Return the (x, y) coordinate for the center point of the cell that contains the specified text.  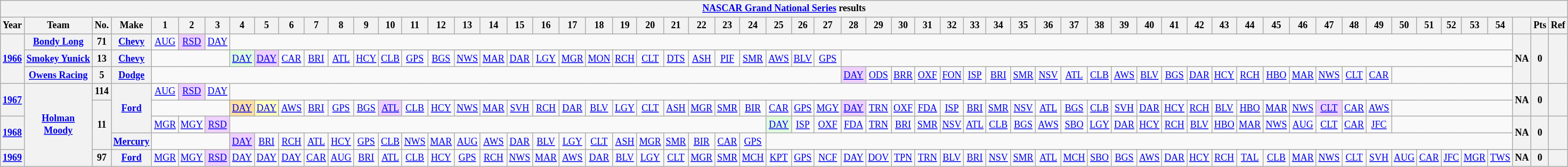
Ref (1558, 26)
44 (1250, 26)
50 (1404, 26)
46 (1303, 26)
3 (217, 26)
PIF (728, 59)
49 (1379, 26)
Mercury (131, 141)
34 (998, 26)
25 (779, 26)
2 (192, 26)
8 (341, 26)
4 (242, 26)
TAL (1250, 157)
16 (546, 26)
38 (1100, 26)
6 (291, 26)
TPN (904, 157)
Year (13, 26)
30 (904, 26)
18 (599, 26)
10 (391, 26)
35 (1023, 26)
12 (441, 26)
NASCAR Grand National Series results (784, 9)
17 (572, 26)
19 (625, 26)
43 (1224, 26)
Dodge (131, 74)
71 (101, 41)
14 (493, 26)
51 (1429, 26)
54 (1500, 26)
45 (1277, 26)
NCF (828, 157)
Holman Moody (58, 125)
22 (702, 26)
Team (58, 26)
DOV (879, 157)
32 (952, 26)
97 (101, 157)
1967 (13, 100)
1969 (13, 157)
KPT (779, 157)
Pts (1540, 26)
29 (879, 26)
42 (1200, 26)
53 (1475, 26)
MON (599, 59)
20 (650, 26)
1 (165, 26)
FON (952, 74)
28 (854, 26)
Owens Racing (58, 74)
1966 (13, 59)
36 (1049, 26)
9 (367, 26)
40 (1150, 26)
21 (676, 26)
24 (753, 26)
7 (316, 26)
BRR (904, 74)
31 (927, 26)
15 (520, 26)
Smokey Yunick (58, 59)
TWS (1500, 157)
No. (101, 26)
ODS (879, 74)
23 (728, 26)
Make (131, 26)
27 (828, 26)
41 (1174, 26)
26 (802, 26)
39 (1124, 26)
52 (1451, 26)
33 (975, 26)
DTS (676, 59)
114 (101, 91)
1968 (13, 133)
Bondy Long (58, 41)
48 (1354, 26)
47 (1329, 26)
37 (1074, 26)
